For the text-containing cell, return its midpoint in [x, y] coordinate format. 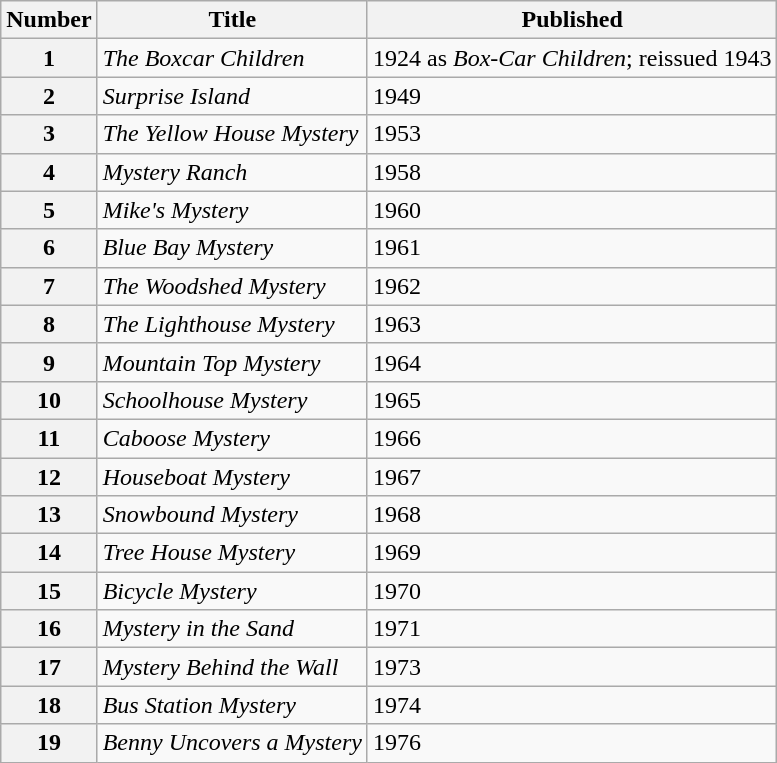
Published [572, 20]
Number [49, 20]
Mystery Behind the Wall [232, 667]
The Yellow House Mystery [232, 134]
3 [49, 134]
Benny Uncovers a Mystery [232, 743]
Caboose Mystery [232, 438]
Snowbound Mystery [232, 515]
7 [49, 286]
Bicycle Mystery [232, 591]
Blue Bay Mystery [232, 248]
Houseboat Mystery [232, 477]
1964 [572, 362]
17 [49, 667]
1961 [572, 248]
1973 [572, 667]
1962 [572, 286]
Title [232, 20]
18 [49, 705]
Tree House Mystery [232, 553]
1976 [572, 743]
1970 [572, 591]
Bus Station Mystery [232, 705]
11 [49, 438]
1963 [572, 324]
The Boxcar Children [232, 58]
1960 [572, 210]
1953 [572, 134]
1969 [572, 553]
14 [49, 553]
1967 [572, 477]
Mystery in the Sand [232, 629]
19 [49, 743]
1958 [572, 172]
Mystery Ranch [232, 172]
4 [49, 172]
9 [49, 362]
The Woodshed Mystery [232, 286]
12 [49, 477]
2 [49, 96]
15 [49, 591]
The Lighthouse Mystery [232, 324]
1966 [572, 438]
1949 [572, 96]
10 [49, 400]
1965 [572, 400]
1924 as Box-Car Children; reissued 1943 [572, 58]
8 [49, 324]
Surprise Island [232, 96]
5 [49, 210]
6 [49, 248]
16 [49, 629]
Mike's Mystery [232, 210]
1 [49, 58]
1971 [572, 629]
Mountain Top Mystery [232, 362]
Schoolhouse Mystery [232, 400]
13 [49, 515]
1968 [572, 515]
1974 [572, 705]
